Extract the (X, Y) coordinate from the center of the cell holding the provided text.  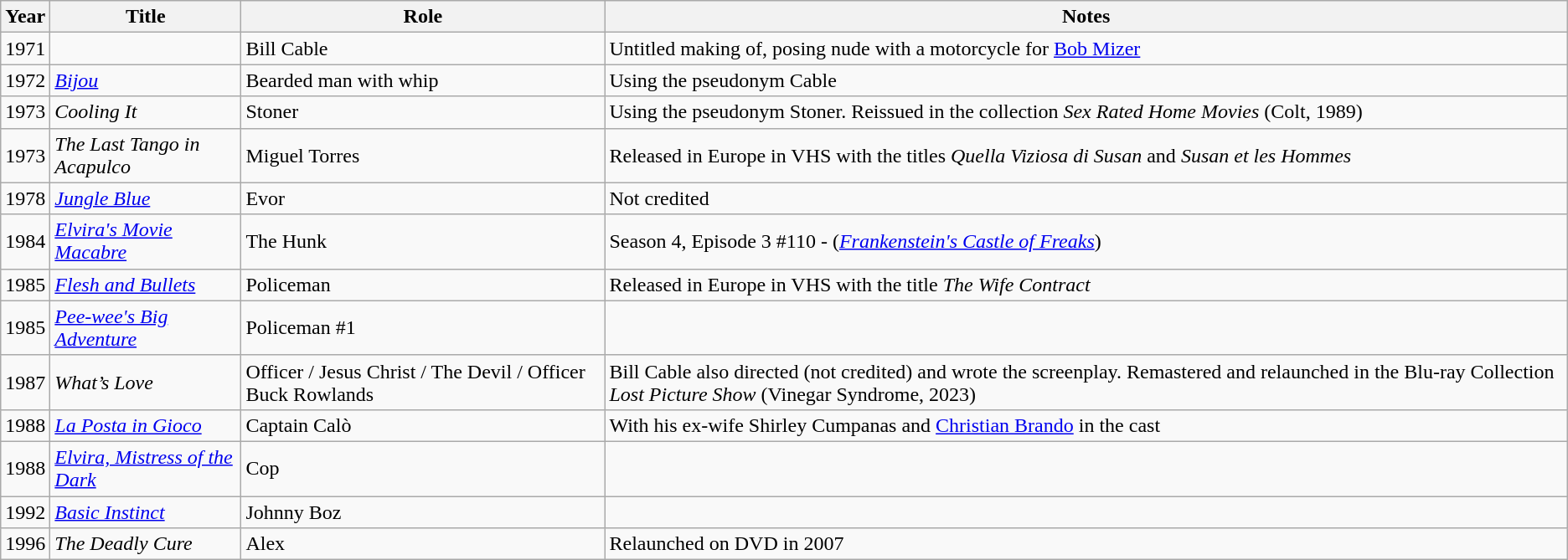
1971 (25, 49)
Miguel Torres (423, 156)
Basic Instinct (146, 511)
Not credited (1086, 198)
Bijou (146, 80)
Officer / Jesus Christ / The Devil / Officer Buck Rowlands (423, 382)
Untitled making of, posing nude with a motorcycle for Bob Mizer (1086, 49)
Cooling It (146, 112)
Evor (423, 198)
Policeman (423, 285)
The Last Tango in Acapulco (146, 156)
Bill Cable (423, 49)
Year (25, 17)
Johnny Boz (423, 511)
Relaunched on DVD in 2007 (1086, 544)
Title (146, 17)
Released in Europe in VHS with the title The Wife Contract (1086, 285)
Cop (423, 469)
Elvira, Mistress of the Dark (146, 469)
Elvira's Movie Macabre (146, 241)
With his ex-wife Shirley Cumpanas and Christian Brando in the cast (1086, 425)
Flesh and Bullets (146, 285)
Jungle Blue (146, 198)
What’s Love (146, 382)
Pee-wee's Big Adventure (146, 328)
1992 (25, 511)
1987 (25, 382)
1996 (25, 544)
Bearded man with whip (423, 80)
Notes (1086, 17)
La Posta in Gioco (146, 425)
Captain Calò (423, 425)
1984 (25, 241)
1972 (25, 80)
Policeman #1 (423, 328)
Using the pseudonym Cable (1086, 80)
Stoner (423, 112)
Role (423, 17)
The Hunk (423, 241)
Released in Europe in VHS with the titles Quella Viziosa di Susan and Susan et les Hommes (1086, 156)
The Deadly Cure (146, 544)
1978 (25, 198)
Using the pseudonym Stoner. Reissued in the collection Sex Rated Home Movies (Colt, 1989) (1086, 112)
Season 4, Episode 3 #110 - (Frankenstein's Castle of Freaks) (1086, 241)
Alex (423, 544)
